Provide the [X, Y] coordinate of the cell's center where the given text is located.  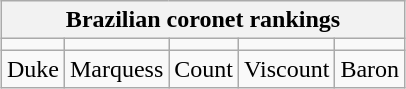
Duke [32, 69]
Baron [370, 69]
Viscount [287, 69]
Brazilian coronet rankings [202, 20]
Marquess [116, 69]
Count [204, 69]
